Capture the cell that displays the provided text and extract its [x, y] central coordinate. 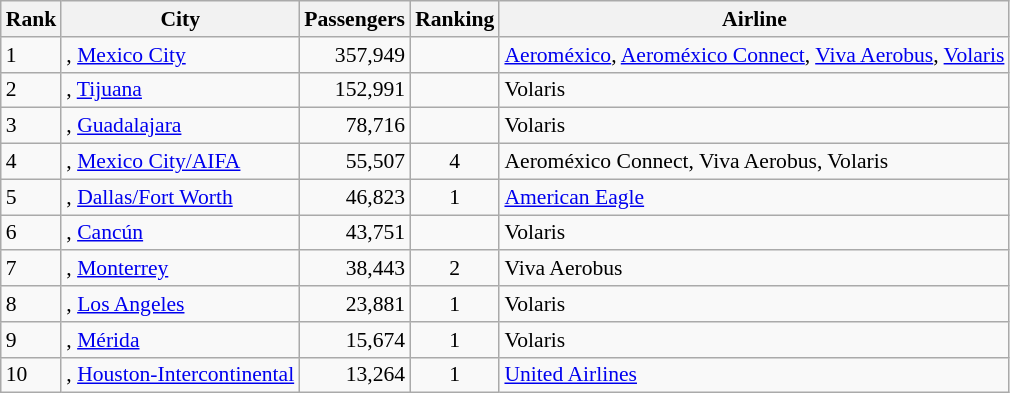
, Mérida [180, 340]
, Guadalajara [180, 126]
, Mexico City/AIFA [180, 162]
, Los Angeles [180, 304]
3 [32, 126]
43,751 [354, 233]
7 [32, 269]
, Houston-Intercontinental [180, 375]
, Mexico City [180, 55]
46,823 [354, 197]
23,881 [354, 304]
City [180, 19]
10 [32, 375]
Airline [754, 19]
Viva Aerobus [754, 269]
8 [32, 304]
, Dallas/Fort Worth [180, 197]
38,443 [354, 269]
55,507 [354, 162]
Ranking [454, 19]
Passengers [354, 19]
, Cancún [180, 233]
United Airlines [754, 375]
13,264 [354, 375]
78,716 [354, 126]
6 [32, 233]
5 [32, 197]
15,674 [354, 340]
, Tijuana [180, 90]
Rank [32, 19]
357,949 [354, 55]
Aeroméxico Connect, Viva Aerobus, Volaris [754, 162]
American Eagle [754, 197]
Aeroméxico, Aeroméxico Connect, Viva Aerobus, Volaris [754, 55]
, Monterrey [180, 269]
9 [32, 340]
152,991 [354, 90]
